Capture the cell that displays the provided text and extract its [x, y] central coordinate. 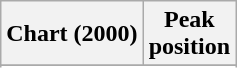
Chart (2000) [72, 34]
Peakposition [189, 34]
